Locate the cell with the specified text and output its [x, y] center coordinate. 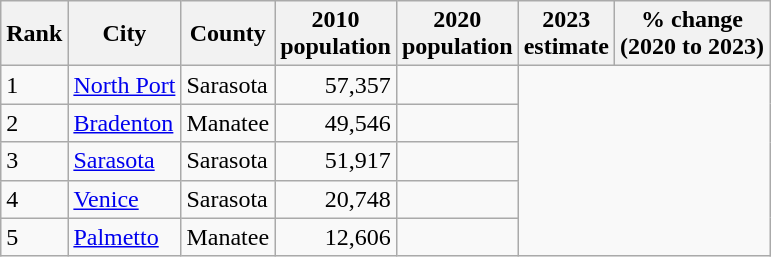
2020population [457, 34]
Palmetto [124, 237]
4 [34, 199]
City [124, 34]
51,917 [336, 161]
3 [34, 161]
12,606 [336, 237]
1 [34, 85]
Venice [124, 199]
2 [34, 123]
2010population [336, 34]
North Port [124, 85]
% change(2020 to 2023) [692, 34]
57,357 [336, 85]
Rank [34, 34]
5 [34, 237]
2023estimate [566, 34]
Bradenton [124, 123]
49,546 [336, 123]
20,748 [336, 199]
County [228, 34]
